Locate the cell with the specified text and output its [X, Y] center coordinate. 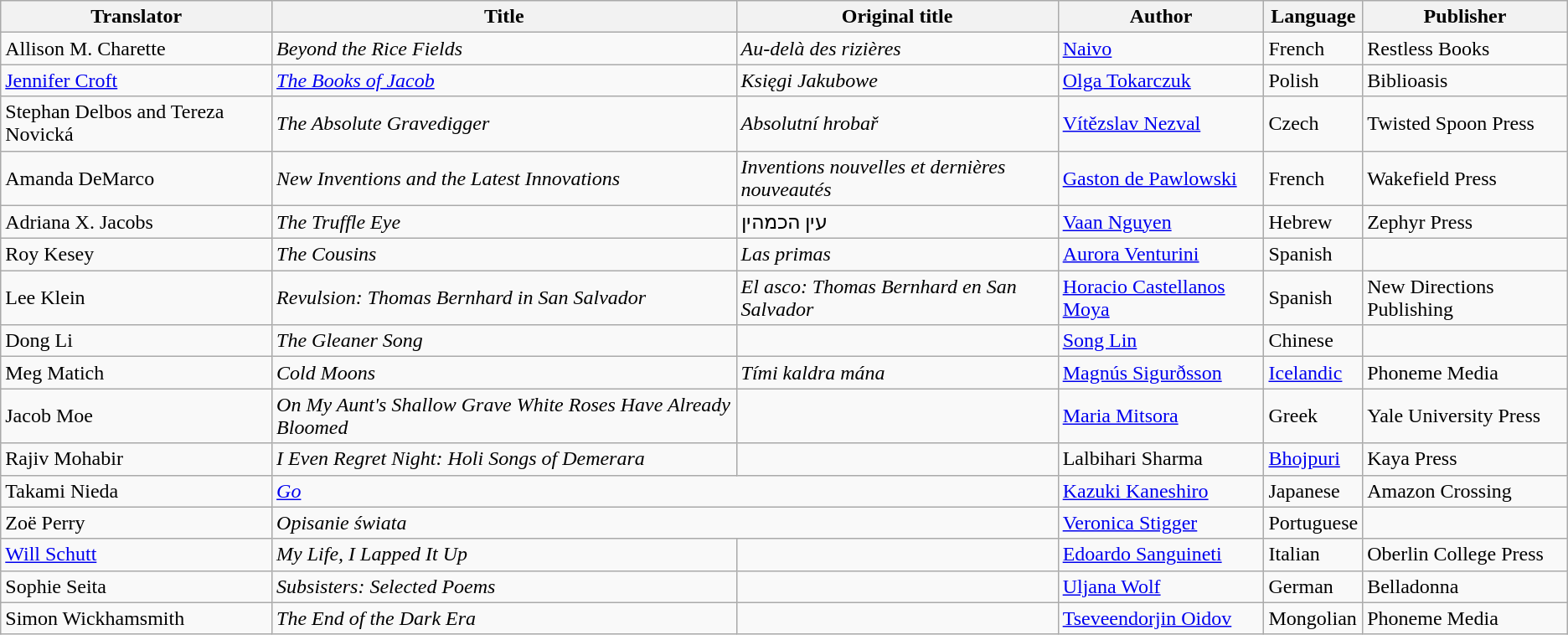
Hebrew [1313, 222]
Simon Wickhamsmith [137, 618]
Sophie Seita [137, 586]
Revulsion: Thomas Bernhard in San Salvador [504, 298]
Greek [1313, 416]
Amazon Crossing [1466, 491]
Jacob Moe [137, 416]
Translator [137, 17]
The Cousins [504, 255]
Japanese [1313, 491]
Language [1313, 17]
Cold Moons [504, 373]
The Gleaner Song [504, 341]
Original title [897, 17]
Takami Nieda [137, 491]
Bhojpuri [1313, 459]
Wakefield Press [1466, 178]
Beyond the Rice Fields [504, 49]
Tseveendorjin Oidov [1161, 618]
Italian [1313, 555]
Twisted Spoon Press [1466, 124]
Czech [1313, 124]
German [1313, 586]
Go [665, 491]
On My Aunt's Shallow Grave White Roses Have Already Bloomed [504, 416]
Will Schutt [137, 555]
Oberlin College Press [1466, 555]
Au-delà des rizières [897, 49]
Olga Tokarczuk [1161, 80]
My Life, I Lapped It Up [504, 555]
Icelandic [1313, 373]
Title [504, 17]
עין הכמהין [897, 222]
The End of the Dark Era [504, 618]
Chinese [1313, 341]
Lee Klein [137, 298]
Naivo [1161, 49]
Subsisters: Selected Poems [504, 586]
Song Lin [1161, 341]
Roy Kesey [137, 255]
The Truffle Eye [504, 222]
Maria Mitsora [1161, 416]
New Inventions and the Latest Innovations [504, 178]
Lalbihari Sharma [1161, 459]
Horacio Castellanos Moya [1161, 298]
Stephan Delbos and Tereza Novická [137, 124]
Jennifer Croft [137, 80]
El asco: Thomas Bernhard en San Salvador [897, 298]
Edoardo Sanguineti [1161, 555]
Author [1161, 17]
Gaston de Pawlowski [1161, 178]
Dong Li [137, 341]
Zoë Perry [137, 523]
Kazuki Kaneshiro [1161, 491]
Zephyr Press [1466, 222]
Księgi Jakubowe [897, 80]
Uljana Wolf [1161, 586]
Absolutní hrobař [897, 124]
Opisanie świata [665, 523]
Las primas [897, 255]
Adriana X. Jacobs [137, 222]
Tími kaldra mána [897, 373]
Meg Matich [137, 373]
Allison M. Charette [137, 49]
The Absolute Gravedigger [504, 124]
Polish [1313, 80]
Publisher [1466, 17]
Biblioasis [1466, 80]
Kaya Press [1466, 459]
Restless Books [1466, 49]
Aurora Venturini [1161, 255]
Belladonna [1466, 586]
Vítězslav Nezval [1161, 124]
Amanda DeMarco [137, 178]
Veronica Stigger [1161, 523]
Inventions nouvelles et dernières nouveautés [897, 178]
Rajiv Mohabir [137, 459]
The Books of Jacob [504, 80]
I Even Regret Night: Holi Songs of Demerara [504, 459]
Magnús Sigurðsson [1161, 373]
Vaan Nguyen [1161, 222]
Portuguese [1313, 523]
New Directions Publishing [1466, 298]
Yale University Press [1466, 416]
Mongolian [1313, 618]
